Identify which cell holds the provided text, then report its [X, Y] central coordinate. 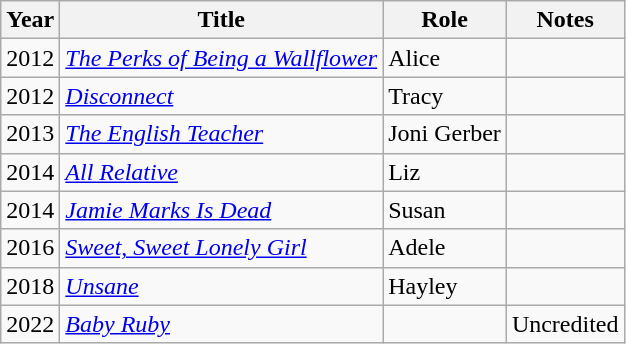
All Relative [222, 172]
Uncredited [565, 324]
Liz [445, 172]
Jamie Marks Is Dead [222, 210]
2018 [30, 286]
Tracy [445, 96]
Baby Ruby [222, 324]
Hayley [445, 286]
Sweet, Sweet Lonely Girl [222, 248]
Susan [445, 210]
Adele [445, 248]
Role [445, 20]
Disconnect [222, 96]
Alice [445, 58]
Year [30, 20]
2022 [30, 324]
Title [222, 20]
2013 [30, 134]
The Perks of Being a Wallflower [222, 58]
Unsane [222, 286]
2016 [30, 248]
Joni Gerber [445, 134]
The English Teacher [222, 134]
Notes [565, 20]
